Find where the given text appears and provide that cell's center as (X, Y) coordinate. 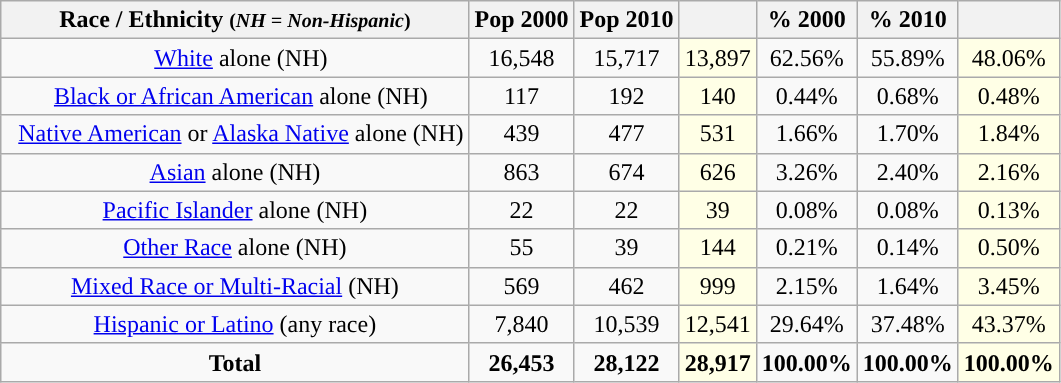
Pop 2010 (626, 20)
626 (718, 172)
62.56% (806, 58)
Black or African American alone (NH) (235, 96)
2.16% (1008, 172)
12,541 (718, 324)
1.66% (806, 134)
Mixed Race or Multi-Racial (NH) (235, 286)
29.64% (806, 324)
2.15% (806, 286)
15,717 (626, 58)
3.45% (1008, 286)
863 (522, 172)
192 (626, 96)
7,840 (522, 324)
Pop 2000 (522, 20)
13,897 (718, 58)
55.89% (908, 58)
Race / Ethnicity (NH = Non-Hispanic) (235, 20)
28,917 (718, 362)
Hispanic or Latino (any race) (235, 324)
1.64% (908, 286)
0.68% (908, 96)
117 (522, 96)
26,453 (522, 362)
1.70% (908, 134)
% 2000 (806, 20)
Pacific Islander alone (NH) (235, 210)
2.40% (908, 172)
0.21% (806, 248)
37.48% (908, 324)
16,548 (522, 58)
Total (235, 362)
439 (522, 134)
28,122 (626, 362)
569 (522, 286)
Native American or Alaska Native alone (NH) (235, 134)
0.14% (908, 248)
0.13% (1008, 210)
0.44% (806, 96)
48.06% (1008, 58)
1.84% (1008, 134)
462 (626, 286)
55 (522, 248)
477 (626, 134)
% 2010 (908, 20)
0.50% (1008, 248)
43.37% (1008, 324)
674 (626, 172)
0.48% (1008, 96)
White alone (NH) (235, 58)
10,539 (626, 324)
3.26% (806, 172)
144 (718, 248)
Asian alone (NH) (235, 172)
999 (718, 286)
Other Race alone (NH) (235, 248)
531 (718, 134)
140 (718, 96)
